For the text-containing cell, return its midpoint in (x, y) coordinate format. 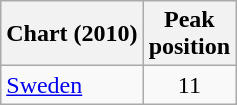
Chart (2010) (72, 34)
Sweden (72, 85)
11 (189, 85)
Peakposition (189, 34)
